Find where the given text appears and provide that cell's center as (x, y) coordinate. 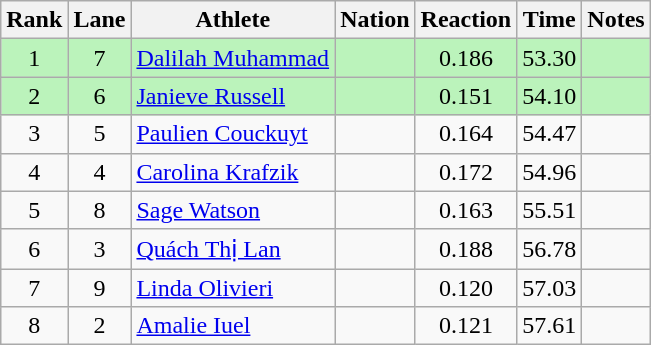
Reaction (466, 20)
0.188 (466, 249)
0.163 (466, 210)
56.78 (550, 249)
Rank (34, 20)
9 (100, 288)
Lane (100, 20)
Athlete (233, 20)
Amalie Iuel (233, 326)
Carolina Krafzik (233, 172)
54.96 (550, 172)
Dalilah Muhammad (233, 58)
Sage Watson (233, 210)
0.151 (466, 96)
0.164 (466, 134)
0.186 (466, 58)
Janieve Russell (233, 96)
Linda Olivieri (233, 288)
54.10 (550, 96)
Paulien Couckuyt (233, 134)
54.47 (550, 134)
Notes (616, 20)
Nation (375, 20)
55.51 (550, 210)
Time (550, 20)
0.172 (466, 172)
0.120 (466, 288)
Quách Thị Lan (233, 249)
57.03 (550, 288)
53.30 (550, 58)
57.61 (550, 326)
1 (34, 58)
0.121 (466, 326)
